Return the [X, Y] coordinate for the center point of the cell that contains the specified text.  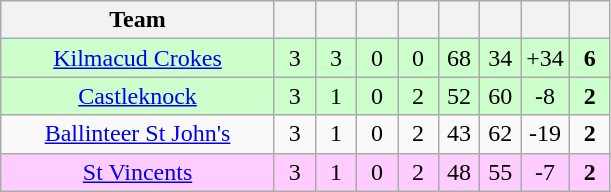
-7 [546, 172]
55 [500, 172]
62 [500, 134]
43 [460, 134]
60 [500, 96]
-8 [546, 96]
+34 [546, 58]
48 [460, 172]
Castleknock [138, 96]
Ballinteer St John's [138, 134]
52 [460, 96]
Team [138, 20]
St Vincents [138, 172]
34 [500, 58]
6 [590, 58]
Kilmacud Crokes [138, 58]
68 [460, 58]
-19 [546, 134]
